Return (x, y) of the center of cell containing provided text 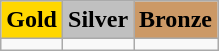
Silver (98, 20)
Bronze (176, 20)
Gold (32, 20)
